From the cell containing the given text, extract its center point as [X, Y] coordinate. 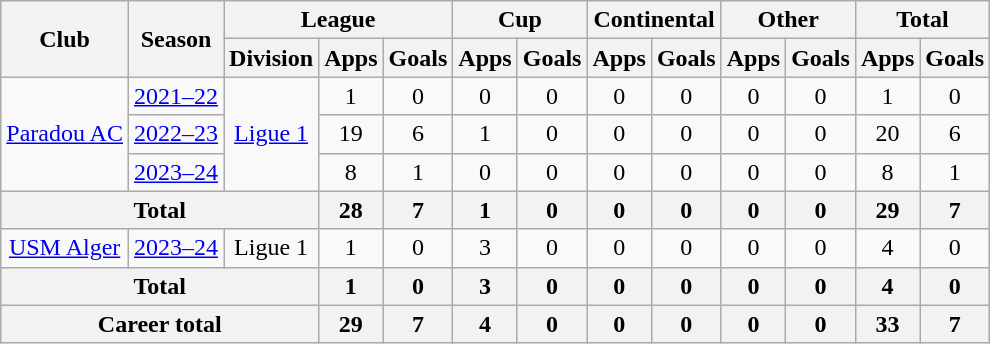
2022–23 [176, 134]
Career total [160, 324]
Club [65, 39]
Paradou AC [65, 134]
Continental [654, 20]
Division [272, 58]
2021–22 [176, 96]
Cup [520, 20]
Season [176, 39]
20 [887, 134]
USM Alger [65, 248]
28 [351, 210]
19 [351, 134]
33 [887, 324]
Other [788, 20]
League [338, 20]
